Search for the cell housing the specified text and yield its (X, Y) center coordinate. 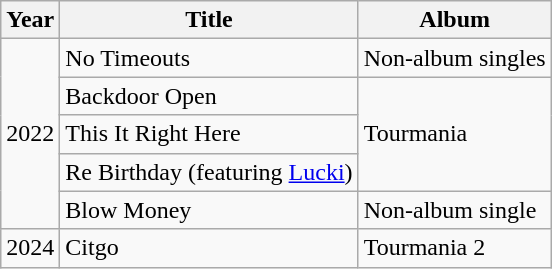
2022 (30, 134)
Non-album singles (454, 58)
Non-album single (454, 210)
Year (30, 20)
Title (209, 20)
Backdoor Open (209, 96)
Blow Money (209, 210)
Citgo (209, 248)
This It Right Here (209, 134)
No Timeouts (209, 58)
Tourmania (454, 134)
Re Birthday (featuring Lucki) (209, 172)
Tourmania 2 (454, 248)
2024 (30, 248)
Album (454, 20)
